Provide the (x, y) coordinate of the cell's center where the given text is located.  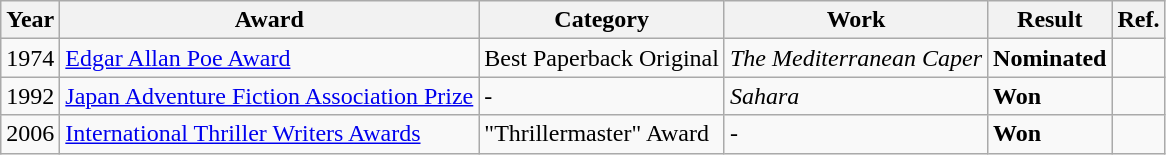
Sahara (856, 96)
Edgar Allan Poe Award (270, 58)
Year (30, 20)
"Thrillermaster" Award (602, 134)
Nominated (1050, 58)
Category (602, 20)
Work (856, 20)
The Mediterranean Caper (856, 58)
Award (270, 20)
1974 (30, 58)
Japan Adventure Fiction Association Prize (270, 96)
1992 (30, 96)
Best Paperback Original (602, 58)
Result (1050, 20)
International Thriller Writers Awards (270, 134)
2006 (30, 134)
Ref. (1138, 20)
